Identify which cell holds the provided text, then report its [x, y] central coordinate. 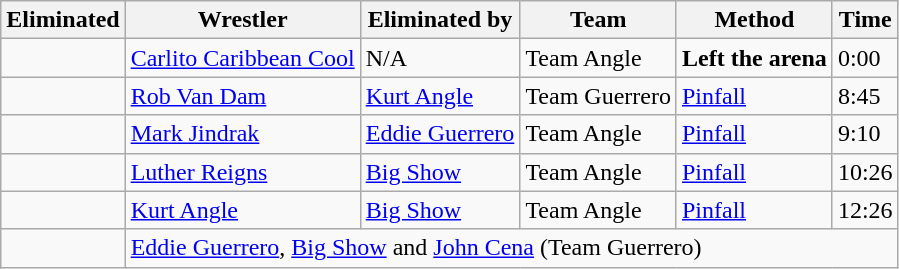
Team [598, 20]
Carlito Caribbean Cool [242, 58]
9:10 [865, 134]
0:00 [865, 58]
N/A [440, 58]
Left the arena [754, 58]
Team Guerrero [598, 96]
Time [865, 20]
Mark Jindrak [242, 134]
Luther Reigns [242, 172]
Eliminated by [440, 20]
Method [754, 20]
Rob Van Dam [242, 96]
12:26 [865, 210]
8:45 [865, 96]
10:26 [865, 172]
Eddie Guerrero, Big Show and John Cena (Team Guerrero) [512, 248]
Eliminated [63, 20]
Eddie Guerrero [440, 134]
Wrestler [242, 20]
